Locate the cell with the specified text and output its [X, Y] center coordinate. 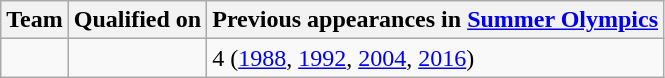
4 (1988, 1992, 2004, 2016) [436, 58]
Previous appearances in Summer Olympics [436, 20]
Team [35, 20]
Qualified on [137, 20]
